Provide the (x, y) coordinate of the cell's center where the given text is located.  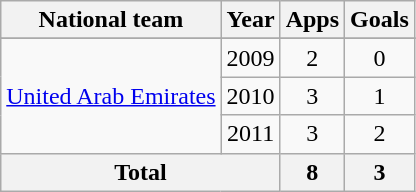
Total (140, 172)
2011 (250, 134)
United Arab Emirates (111, 96)
8 (312, 172)
2009 (250, 58)
2010 (250, 96)
Year (250, 20)
National team (111, 20)
1 (380, 96)
0 (380, 58)
Apps (312, 20)
Goals (380, 20)
